Return [x, y] of the center of cell containing provided text 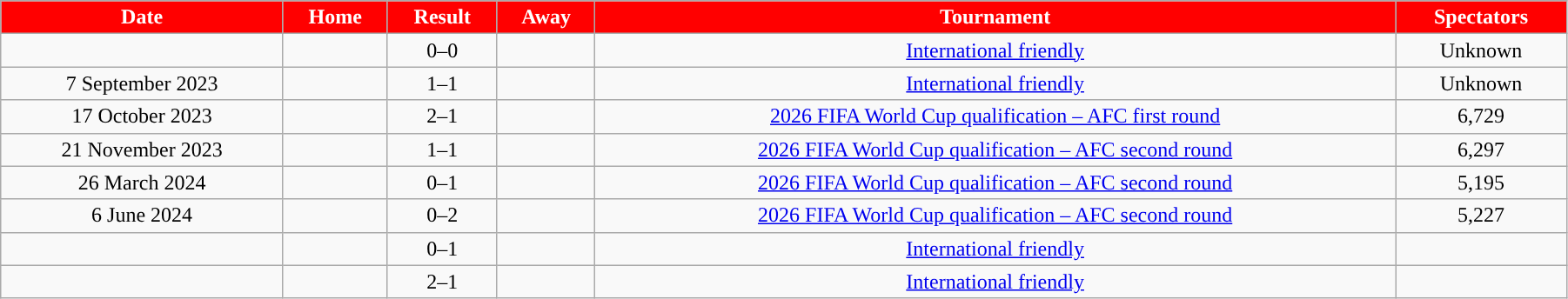
21 November 2023 [143, 149]
0–2 [442, 216]
5,195 [1481, 183]
6,729 [1481, 116]
6,297 [1481, 149]
Date [143, 17]
26 March 2024 [143, 183]
5,227 [1481, 216]
2026 FIFA World Cup qualification – AFC first round [995, 116]
0–0 [442, 50]
Result [442, 17]
Home [335, 17]
17 October 2023 [143, 116]
Spectators [1481, 17]
7 September 2023 [143, 83]
6 June 2024 [143, 216]
Tournament [995, 17]
Away [546, 17]
